From the cell containing the given text, extract its center point as [X, Y] coordinate. 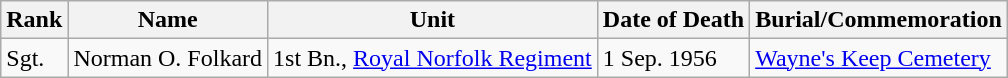
Norman O. Folkard [168, 58]
Date of Death [673, 20]
1st Bn., Royal Norfolk Regiment [433, 58]
Name [168, 20]
Burial/Commemoration [879, 20]
1 Sep. 1956 [673, 58]
Wayne's Keep Cemetery [879, 58]
Sgt. [34, 58]
Unit [433, 20]
Rank [34, 20]
